Detect which cell encompasses the target text, then output its (X, Y) center coordinate. 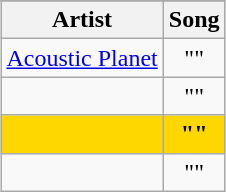
Song (194, 20)
Acoustic Planet (82, 58)
Artist (82, 20)
